Detect which cell encompasses the target text, then output its (x, y) center coordinate. 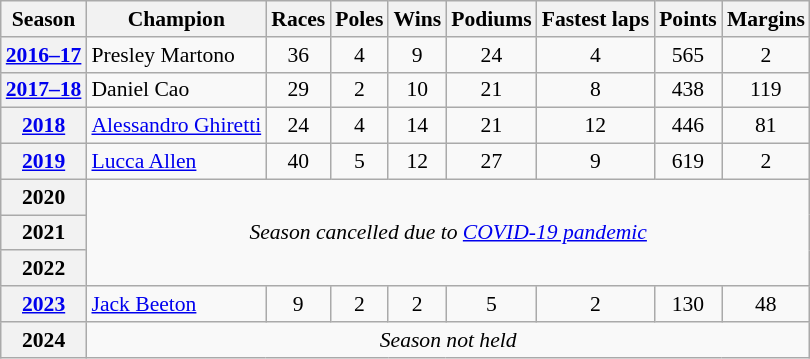
Podiums (492, 19)
36 (298, 55)
8 (596, 90)
Presley Martono (176, 55)
2023 (44, 304)
2020 (44, 197)
Points (688, 19)
2018 (44, 126)
29 (298, 90)
2022 (44, 269)
27 (492, 162)
Champion (176, 19)
Season cancelled due to COVID-19 pandemic (448, 232)
2024 (44, 340)
Margins (766, 19)
10 (417, 90)
Season (44, 19)
619 (688, 162)
81 (766, 126)
2016–17 (44, 55)
446 (688, 126)
2017–18 (44, 90)
Wins (417, 19)
2021 (44, 233)
Season not held (448, 340)
565 (688, 55)
Jack Beeton (176, 304)
48 (766, 304)
14 (417, 126)
Daniel Cao (176, 90)
130 (688, 304)
438 (688, 90)
Poles (359, 19)
Races (298, 19)
Alessandro Ghiretti (176, 126)
Fastest laps (596, 19)
119 (766, 90)
Lucca Allen (176, 162)
2019 (44, 162)
40 (298, 162)
